Identify which cell holds the provided text, then report its (x, y) central coordinate. 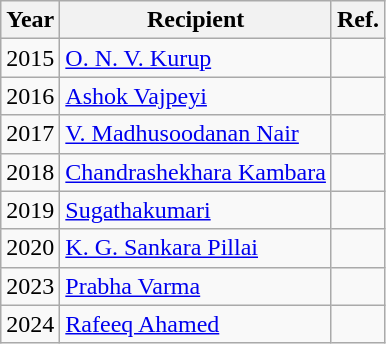
2016 (30, 96)
Prabha Varma (196, 286)
Sugathakumari (196, 210)
2015 (30, 58)
V. Madhusoodanan Nair (196, 134)
2018 (30, 172)
K. G. Sankara Pillai (196, 248)
2023 (30, 286)
2017 (30, 134)
Recipient (196, 20)
2019 (30, 210)
O. N. V. Kurup (196, 58)
Ref. (358, 20)
Year (30, 20)
Ashok Vajpeyi (196, 96)
2020 (30, 248)
Chandrashekhara Kambara (196, 172)
2024 (30, 324)
Rafeeq Ahamed (196, 324)
